Output the (X, Y) coordinate of the center of the cell containing the given text.  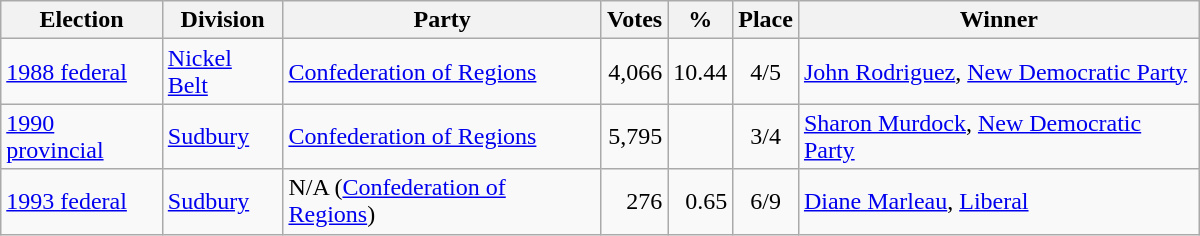
10.44 (700, 72)
Nickel Belt (222, 72)
1993 federal (82, 202)
John Rodriguez, New Democratic Party (998, 72)
6/9 (766, 202)
N/A (Confederation of Regions) (442, 202)
Diane Marleau, Liberal (998, 202)
Sharon Murdock, New Democratic Party (998, 136)
4/5 (766, 72)
3/4 (766, 136)
4,066 (634, 72)
1990 provincial (82, 136)
1988 federal (82, 72)
Party (442, 20)
Winner (998, 20)
Division (222, 20)
% (700, 20)
5,795 (634, 136)
0.65 (700, 202)
Votes (634, 20)
Place (766, 20)
276 (634, 202)
Election (82, 20)
